Output the [X, Y] coordinate of the center of the cell containing the given text.  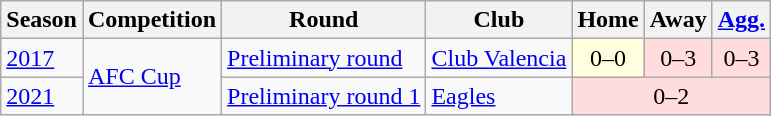
Competition [152, 20]
Season [42, 20]
Agg. [741, 20]
Club [499, 20]
Eagles [499, 96]
0–2 [672, 96]
Away [678, 20]
2017 [42, 58]
Club Valencia [499, 58]
Preliminary round [324, 58]
Preliminary round 1 [324, 96]
2021 [42, 96]
Round [324, 20]
AFC Cup [152, 77]
Home [608, 20]
0–0 [608, 58]
